Capture the cell that displays the provided text and extract its (x, y) central coordinate. 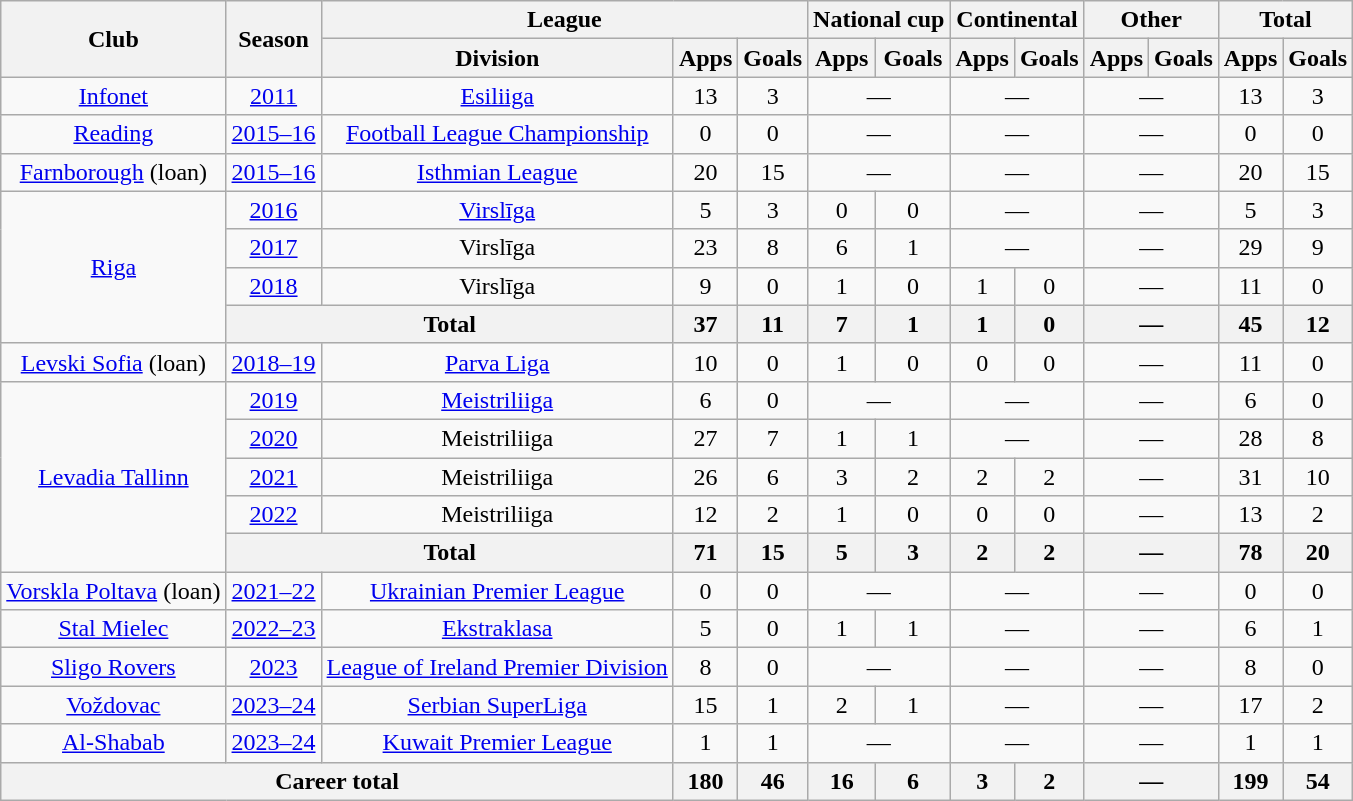
Season (274, 39)
37 (705, 324)
Serbian SuperLiga (497, 705)
Ukrainian Premier League (497, 591)
54 (1318, 781)
Farnborough (loan) (114, 172)
31 (1250, 477)
17 (1250, 705)
2019 (274, 400)
2011 (274, 96)
Levski Sofia (loan) (114, 362)
199 (1250, 781)
Al-Shabab (114, 743)
League of Ireland Premier Division (497, 667)
Other (1151, 20)
46 (773, 781)
Club (114, 39)
Continental (1017, 20)
180 (705, 781)
National cup (879, 20)
45 (1250, 324)
2021 (274, 477)
Riga (114, 267)
Parva Liga (497, 362)
2023 (274, 667)
Ekstraklasa (497, 629)
Reading (114, 134)
Vorskla Poltava (loan) (114, 591)
Esiliiga (497, 96)
Kuwait Premier League (497, 743)
2017 (274, 248)
Stal Mielec (114, 629)
Infonet (114, 96)
28 (1250, 438)
71 (705, 553)
2020 (274, 438)
Football League Championship (497, 134)
2022 (274, 515)
2018 (274, 286)
26 (705, 477)
2018–19 (274, 362)
Sligo Rovers (114, 667)
16 (842, 781)
78 (1250, 553)
Isthmian League (497, 172)
Levadia Tallinn (114, 476)
Division (497, 58)
2022–23 (274, 629)
2016 (274, 210)
27 (705, 438)
2021–22 (274, 591)
League (564, 20)
Voždovac (114, 705)
Career total (338, 781)
29 (1250, 248)
23 (705, 248)
